Identify which cell holds the provided text, then report its [X, Y] central coordinate. 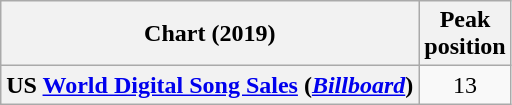
Chart (2019) [210, 34]
13 [465, 85]
Peakposition [465, 34]
US World Digital Song Sales (Billboard) [210, 85]
